Capture the cell that displays the provided text and extract its [X, Y] central coordinate. 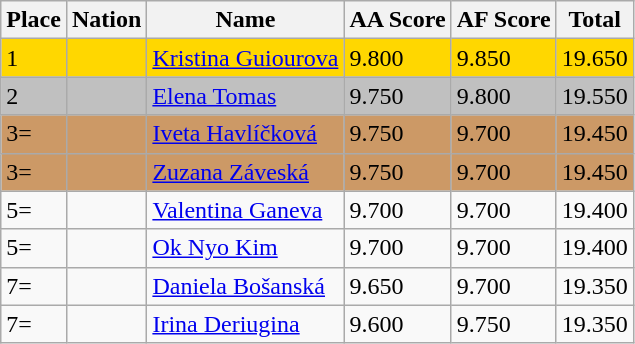
AF Score [504, 20]
9.600 [398, 324]
Irina Deriugina [246, 324]
Daniela Bošanská [246, 286]
19.650 [594, 58]
19.550 [594, 96]
9.850 [504, 58]
2 [34, 96]
Elena Tomas [246, 96]
Name [246, 20]
Zuzana Záveská [246, 172]
Total [594, 20]
Nation [106, 20]
9.650 [398, 286]
Ok Nyo Kim [246, 248]
Kristina Guiourova [246, 58]
Iveta Havlíčková [246, 134]
Valentina Ganeva [246, 210]
Place [34, 20]
AA Score [398, 20]
1 [34, 58]
